Return the [X, Y] coordinate for the center point of the cell that contains the specified text.  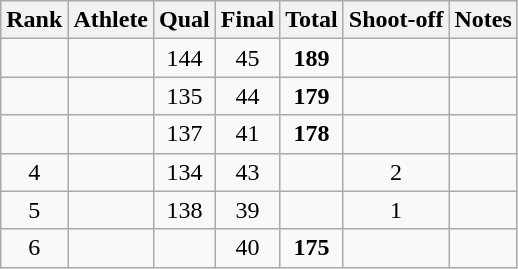
40 [247, 248]
5 [34, 210]
45 [247, 58]
1 [396, 210]
134 [185, 172]
Rank [34, 20]
Notes [483, 20]
135 [185, 96]
178 [312, 134]
39 [247, 210]
44 [247, 96]
4 [34, 172]
Athlete [111, 20]
Qual [185, 20]
175 [312, 248]
2 [396, 172]
137 [185, 134]
43 [247, 172]
189 [312, 58]
Shoot-off [396, 20]
6 [34, 248]
179 [312, 96]
Total [312, 20]
Final [247, 20]
41 [247, 134]
144 [185, 58]
138 [185, 210]
